Locate the cell with the specified text and output its [X, Y] center coordinate. 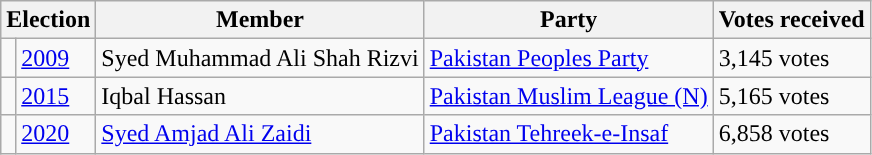
5,165 votes [792, 96]
3,145 votes [792, 58]
2009 [56, 58]
Iqbal Hassan [260, 96]
Pakistan Tehreek-e-Insaf [568, 134]
2020 [56, 134]
6,858 votes [792, 134]
Election [48, 20]
2015 [56, 96]
Votes received [792, 20]
Member [260, 20]
Syed Muhammad Ali Shah Rizvi [260, 58]
Syed Amjad Ali Zaidi [260, 134]
Pakistan Muslim League (N) [568, 96]
Pakistan Peoples Party [568, 58]
Party [568, 20]
